Detect which cell encompasses the target text, then output its (x, y) center coordinate. 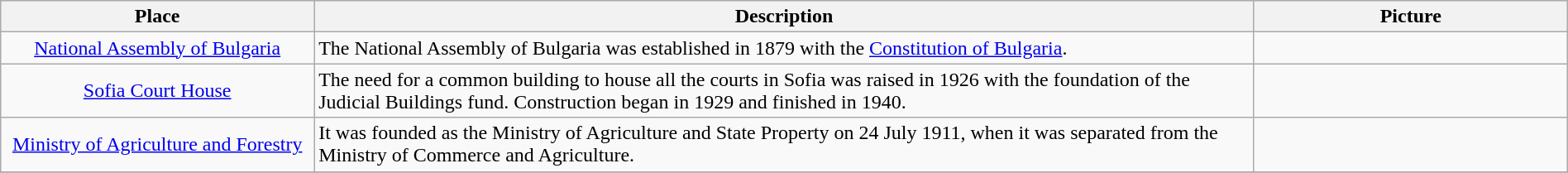
National Assembly of Bulgaria (157, 48)
The National Assembly of Bulgaria was established in 1879 with the Constitution of Bulgaria. (784, 48)
Picture (1411, 17)
Ministry of Agriculture and Forestry (157, 144)
Description (784, 17)
Place (157, 17)
Sofia Court House (157, 91)
